Return the [x, y] coordinate for the center point of the cell that contains the specified text.  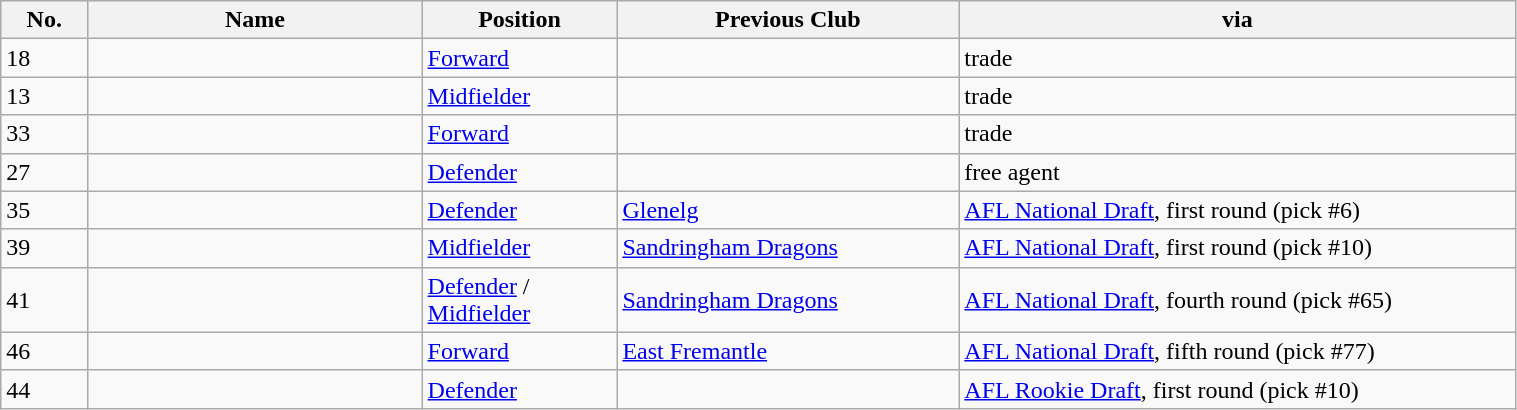
Previous Club [788, 20]
33 [44, 134]
35 [44, 210]
Defender / Midfielder [520, 300]
No. [44, 20]
27 [44, 172]
39 [44, 248]
Glenelg [788, 210]
41 [44, 300]
via [1238, 20]
AFL Rookie Draft, first round (pick #10) [1238, 389]
AFL National Draft, fifth round (pick #77) [1238, 351]
free agent [1238, 172]
AFL National Draft, first round (pick #6) [1238, 210]
18 [44, 58]
46 [44, 351]
AFL National Draft, fourth round (pick #65) [1238, 300]
East Fremantle [788, 351]
Position [520, 20]
44 [44, 389]
AFL National Draft, first round (pick #10) [1238, 248]
Name [255, 20]
13 [44, 96]
